Extract the [x, y] coordinate from the center of the cell holding the provided text.  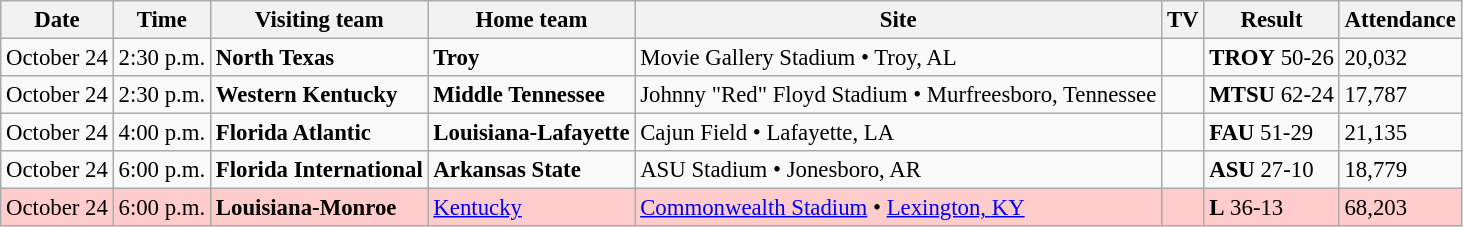
Florida Atlantic [320, 133]
Johnny "Red" Floyd Stadium • Murfreesboro, Tennessee [898, 95]
68,203 [1400, 208]
Home team [532, 20]
Commonwealth Stadium • Lexington, KY [898, 208]
18,779 [1400, 170]
Florida International [320, 170]
Louisiana-Monroe [320, 208]
20,032 [1400, 58]
ASU Stadium • Jonesboro, AR [898, 170]
Middle Tennessee [532, 95]
TV [1183, 20]
MTSU 62-24 [1272, 95]
Site [898, 20]
Time [162, 20]
Attendance [1400, 20]
17,787 [1400, 95]
FAU 51-29 [1272, 133]
Louisiana-Lafayette [532, 133]
21,135 [1400, 133]
Western Kentucky [320, 95]
TROY 50-26 [1272, 58]
Result [1272, 20]
Visiting team [320, 20]
North Texas [320, 58]
Kentucky [532, 208]
4:00 p.m. [162, 133]
Date [57, 20]
Movie Gallery Stadium • Troy, AL [898, 58]
Troy [532, 58]
Cajun Field • Lafayette, LA [898, 133]
L 36-13 [1272, 208]
ASU 27-10 [1272, 170]
Arkansas State [532, 170]
